Provide the (X, Y) coordinate of the cell's center where the given text is located.  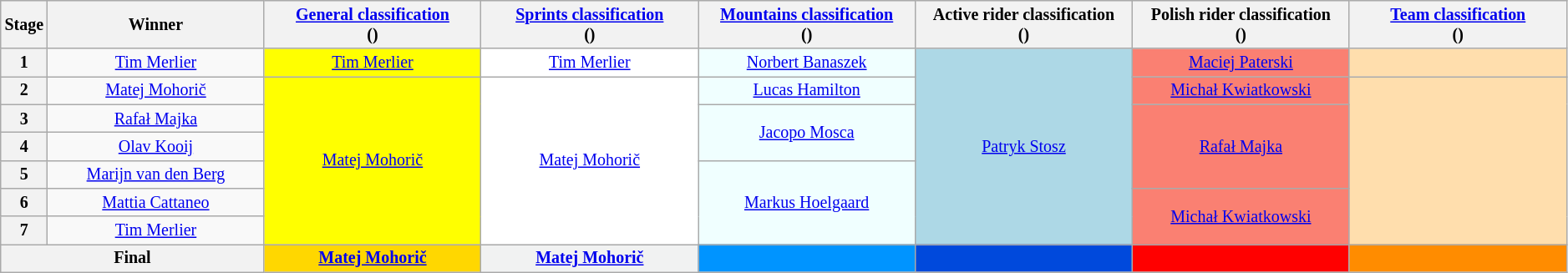
Team classification() (1458, 25)
Mattia Cattaneo (155, 202)
Markus Hoelgaard (807, 202)
4 (24, 147)
Final (132, 259)
Lucas Hamilton (807, 90)
Active rider classification() (1024, 25)
Winner (155, 25)
Sprints classification() (590, 25)
7 (24, 230)
Polish rider classification() (1241, 25)
Mountains classification() (807, 25)
Stage (24, 25)
Maciej Paterski (1241, 63)
General classification() (373, 25)
5 (24, 174)
Patryk Stosz (1024, 147)
Norbert Banaszek (807, 63)
Marijn van den Berg (155, 174)
Jacopo Mosca (807, 132)
Olav Kooij (155, 147)
1 (24, 63)
6 (24, 202)
2 (24, 90)
3 (24, 119)
